Determine the [X, Y] coordinate at the center of the cell enclosing the given text.  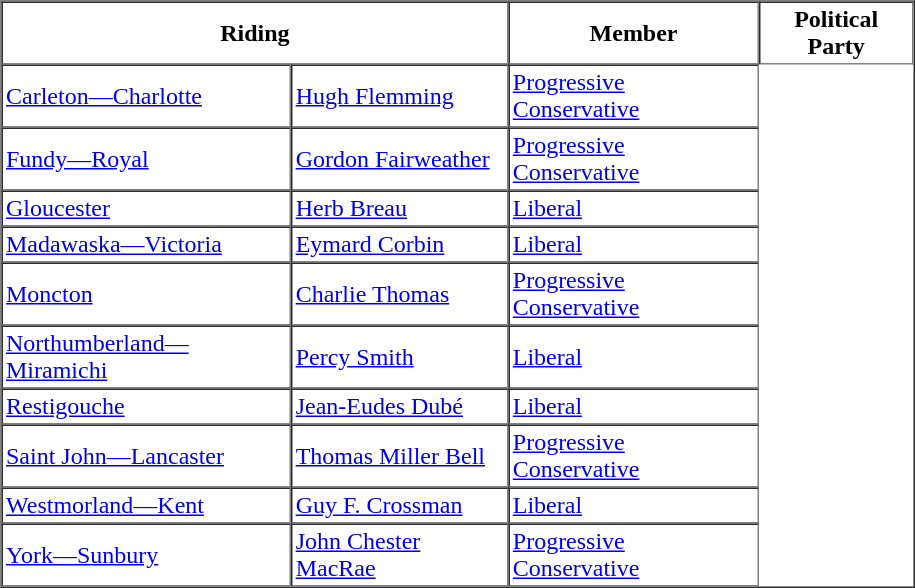
Jean-Eudes Dubé [400, 406]
Gloucester [147, 208]
Political Party [836, 34]
Riding [256, 34]
Restigouche [147, 406]
Herb Breau [400, 208]
Carleton—Charlotte [147, 96]
Member [634, 34]
Northumberland—Miramichi [147, 358]
Percy Smith [400, 358]
Charlie Thomas [400, 294]
Hugh Flemming [400, 96]
Moncton [147, 294]
York—Sunbury [147, 556]
John Chester MacRae [400, 556]
Madawaska—Victoria [147, 244]
Saint John—Lancaster [147, 456]
Eymard Corbin [400, 244]
Thomas Miller Bell [400, 456]
Gordon Fairweather [400, 160]
Guy F. Crossman [400, 506]
Fundy—Royal [147, 160]
Westmorland—Kent [147, 506]
